Locate the cell with the specified text and output its [x, y] center coordinate. 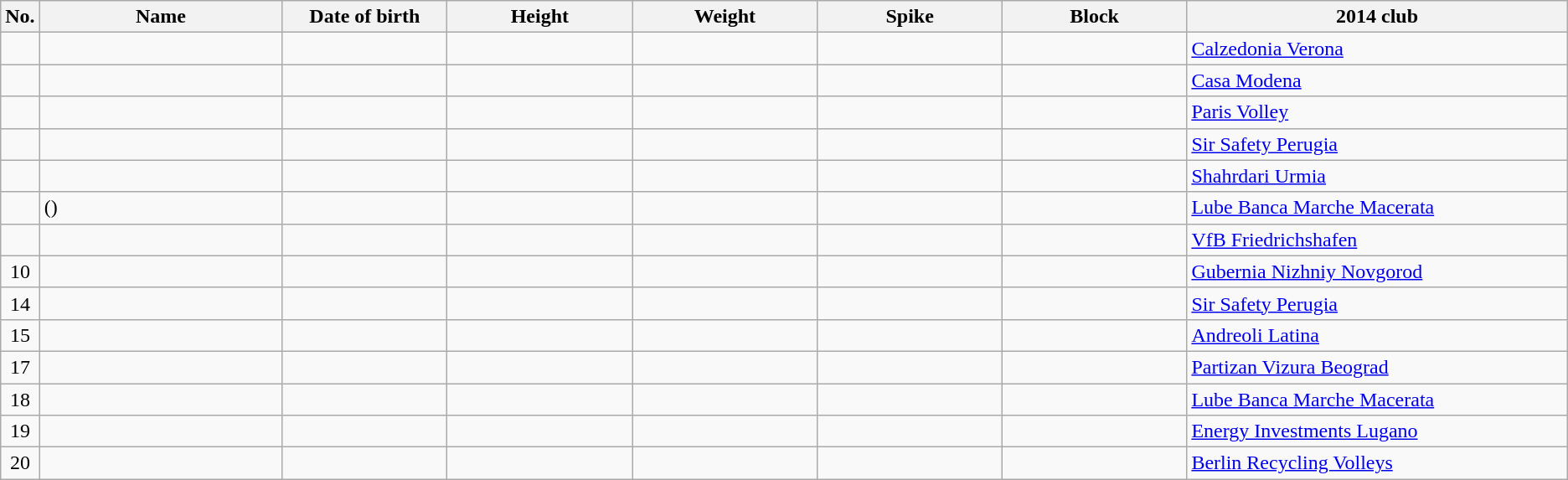
Height [539, 17]
Partizan Vizura Beograd [1377, 367]
19 [20, 431]
No. [20, 17]
Block [1094, 17]
Berlin Recycling Volleys [1377, 463]
Name [161, 17]
20 [20, 463]
Casa Modena [1377, 80]
14 [20, 303]
Gubernia Nizhniy Novgorod [1377, 271]
Spike [910, 17]
Date of birth [365, 17]
VfB Friedrichshafen [1377, 240]
Paris Volley [1377, 112]
Weight [725, 17]
Energy Investments Lugano [1377, 431]
Calzedonia Verona [1377, 49]
15 [20, 335]
Shahrdari Urmia [1377, 176]
2014 club [1377, 17]
18 [20, 400]
() [161, 208]
10 [20, 271]
Andreoli Latina [1377, 335]
17 [20, 367]
